From the cell containing the given text, extract its center point as [X, Y] coordinate. 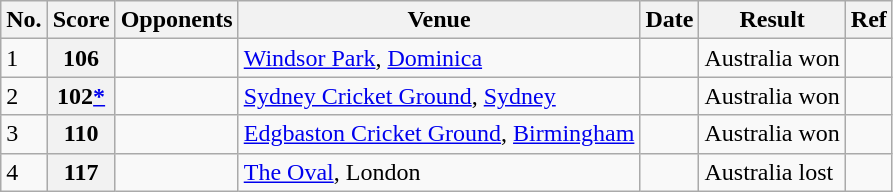
4 [24, 172]
117 [81, 172]
Date [670, 20]
Edgbaston Cricket Ground, Birmingham [439, 134]
Windsor Park, Dominica [439, 58]
Ref [868, 20]
Venue [439, 20]
106 [81, 58]
The Oval, London [439, 172]
Australia lost [772, 172]
102* [81, 96]
Result [772, 20]
1 [24, 58]
Sydney Cricket Ground, Sydney [439, 96]
Score [81, 20]
No. [24, 20]
Opponents [176, 20]
3 [24, 134]
110 [81, 134]
2 [24, 96]
